Extract the (x, y) coordinate from the center of the cell holding the provided text.  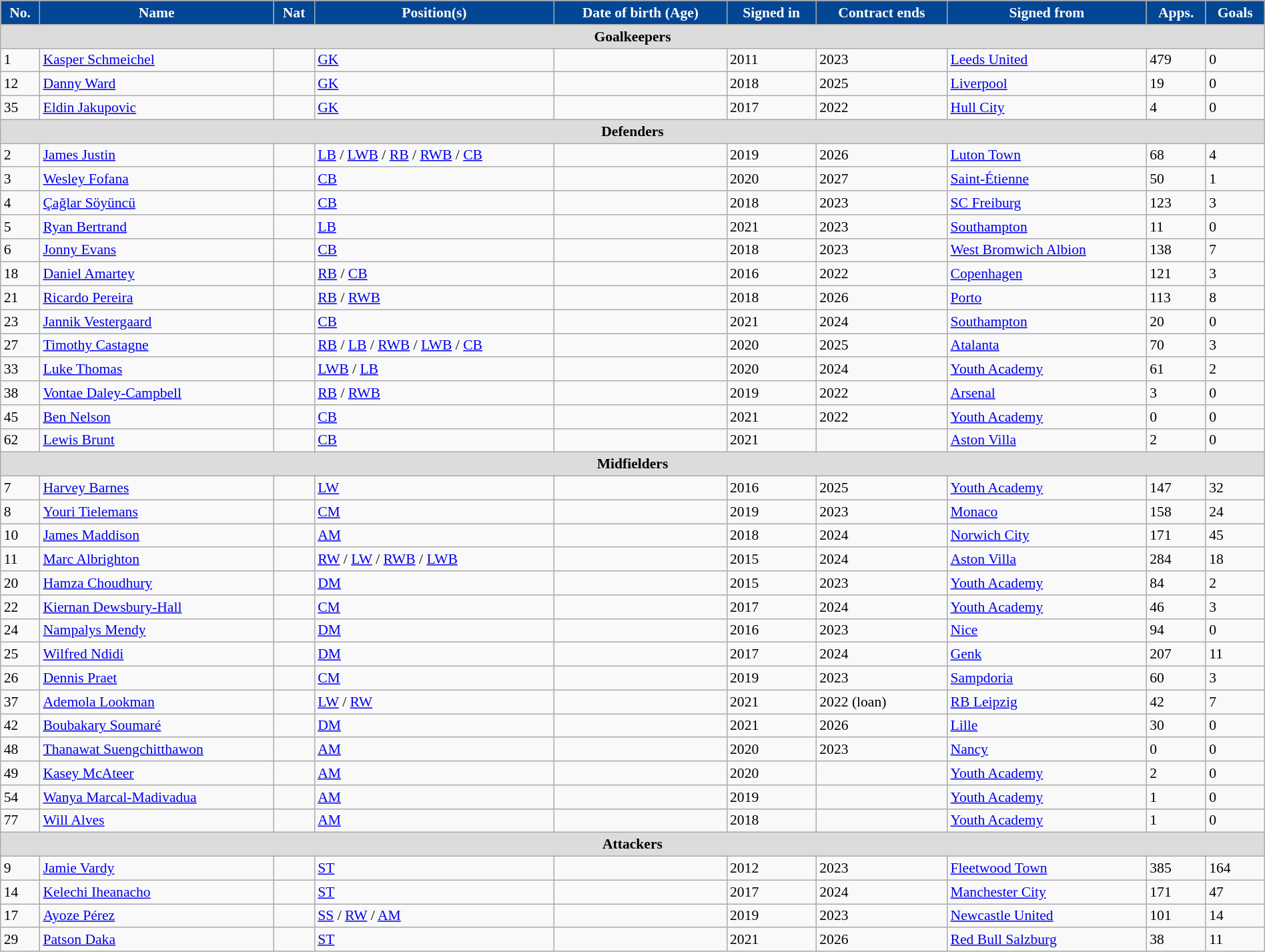
Genk (1047, 654)
Attackers (632, 845)
37 (20, 702)
SC Freiburg (1047, 203)
121 (1176, 274)
479 (1176, 60)
James Maddison (156, 536)
Thanawat Suengchitthawon (156, 750)
Date of birth (Age) (641, 13)
Ryan Bertrand (156, 227)
60 (1176, 678)
Jonny Evans (156, 250)
No. (20, 13)
284 (1176, 560)
Red Bull Salzburg (1047, 940)
Position(s) (434, 13)
Lewis Brunt (156, 440)
Will Alves (156, 821)
Jannik Vestergaard (156, 322)
RW / LW / RWB / LWB (434, 560)
23 (20, 322)
Dennis Praet (156, 678)
Newcastle United (1047, 916)
Kasey McAteer (156, 773)
Ben Nelson (156, 417)
SS / RW / AM (434, 916)
LWB / LB (434, 370)
Nampalys Mendy (156, 630)
Timothy Castagne (156, 346)
Marc Albrighton (156, 560)
Vontae Daley-Campbell (156, 393)
Luke Thomas (156, 370)
Youri Tielemans (156, 512)
Luton Town (1047, 155)
James Justin (156, 155)
Nat (294, 13)
Hamza Choudhury (156, 583)
21 (20, 298)
Danny Ward (156, 84)
LW (434, 488)
Wilfred Ndidi (156, 654)
48 (20, 750)
Name (156, 13)
54 (20, 797)
94 (1176, 630)
Kelechi Iheanacho (156, 892)
Ademola Lookman (156, 702)
Contract ends (881, 13)
LB (434, 227)
33 (20, 370)
2011 (771, 60)
Wesley Fofana (156, 179)
Manchester City (1047, 892)
32 (1235, 488)
Lille (1047, 726)
2027 (881, 179)
Goals (1235, 13)
Monaco (1047, 512)
Norwich City (1047, 536)
47 (1235, 892)
2012 (771, 869)
30 (1176, 726)
29 (20, 940)
Kiernan Dewsbury-Hall (156, 607)
147 (1176, 488)
Apps. (1176, 13)
RB / LB / RWB / LWB / CB (434, 346)
19 (1176, 84)
10 (20, 536)
Patson Daka (156, 940)
West Bromwich Albion (1047, 250)
35 (20, 108)
Goalkeepers (632, 37)
Harvey Barnes (156, 488)
26 (20, 678)
Ricardo Pereira (156, 298)
Arsenal (1047, 393)
46 (1176, 607)
Sampdoria (1047, 678)
RB / CB (434, 274)
LB / LWB / RB / RWB / CB (434, 155)
Hull City (1047, 108)
77 (20, 821)
Atalanta (1047, 346)
61 (1176, 370)
Boubakary Soumaré (156, 726)
6 (20, 250)
49 (20, 773)
27 (20, 346)
Nice (1047, 630)
123 (1176, 203)
101 (1176, 916)
Midfielders (632, 464)
Kasper Schmeichel (156, 60)
Defenders (632, 131)
Copenhagen (1047, 274)
Saint-Étienne (1047, 179)
Fleetwood Town (1047, 869)
70 (1176, 346)
Nancy (1047, 750)
62 (20, 440)
2022 (loan) (881, 702)
5 (20, 227)
385 (1176, 869)
Jamie Vardy (156, 869)
113 (1176, 298)
Daniel Amartey (156, 274)
LW / RW (434, 702)
158 (1176, 512)
68 (1176, 155)
25 (20, 654)
9 (20, 869)
Signed from (1047, 13)
Porto (1047, 298)
RB Leipzig (1047, 702)
207 (1176, 654)
50 (1176, 179)
84 (1176, 583)
Signed in (771, 13)
Eldin Jakupovic (156, 108)
Liverpool (1047, 84)
164 (1235, 869)
12 (20, 84)
17 (20, 916)
22 (20, 607)
Ayoze Pérez (156, 916)
Çağlar Söyüncü (156, 203)
Leeds United (1047, 60)
138 (1176, 250)
Wanya Marcal-Madivadua (156, 797)
